Return (x, y) of the center of cell containing provided text 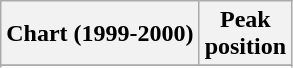
Peakposition (245, 34)
Chart (1999-2000) (100, 34)
